Identify which cell holds the provided text, then report its (X, Y) central coordinate. 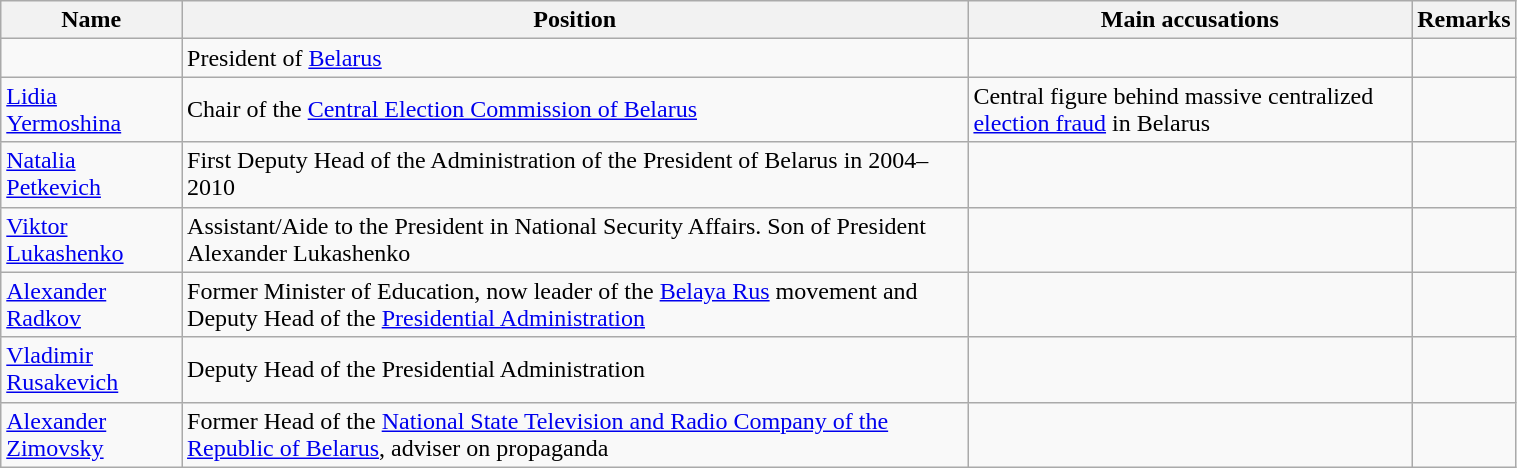
Lidia Yermoshina (92, 110)
Viktor Lukashenko (92, 240)
Vladimir Rusakevich (92, 370)
Position (575, 20)
Former Minister of Education, now leader of the Belaya Rus movement and Deputy Head of the Presidential Administration (575, 304)
Alexander Zimovsky (92, 434)
Chair of the Central Election Commission of Belarus (575, 110)
Name (92, 20)
Assistant/Aide to the President in National Security Affairs. Son of President Alexander Lukashenko (575, 240)
Former Head of the National State Television and Radio Company of the Republic of Belarus, adviser on propaganda (575, 434)
Alexander Radkov (92, 304)
President of Belarus (575, 58)
Main accusations (1190, 20)
Deputy Head of the Presidential Administration (575, 370)
Central figure behind massive centralized election fraud in Belarus (1190, 110)
Natalia Petkevich (92, 174)
Remarks (1464, 20)
First Deputy Head of the Administration of the President of Belarus in 2004–2010 (575, 174)
